Find where the given text appears and provide that cell's center as (X, Y) coordinate. 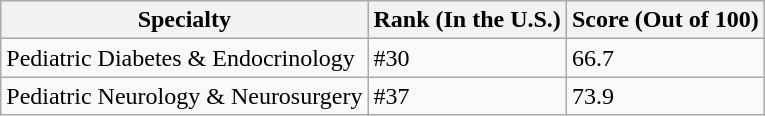
66.7 (665, 58)
Score (Out of 100) (665, 20)
Specialty (184, 20)
Rank (In the U.S.) (467, 20)
#30 (467, 58)
#37 (467, 96)
Pediatric Neurology & Neurosurgery (184, 96)
73.9 (665, 96)
Pediatric Diabetes & Endocrinology (184, 58)
